Return (x, y) of the center of cell containing provided text 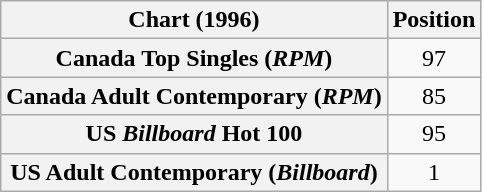
97 (434, 58)
Canada Adult Contemporary (RPM) (194, 96)
US Billboard Hot 100 (194, 134)
1 (434, 172)
85 (434, 96)
Chart (1996) (194, 20)
95 (434, 134)
Position (434, 20)
US Adult Contemporary (Billboard) (194, 172)
Canada Top Singles (RPM) (194, 58)
